Scan for the cell matching the given text and deliver its [x, y] coordinate at center. 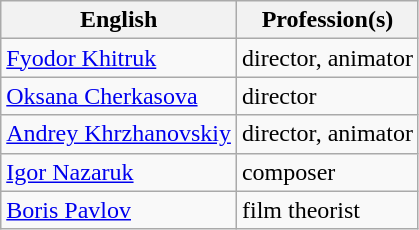
Andrey Khrzhanovskiy [119, 134]
Boris Pavlov [119, 210]
director [327, 96]
Profession(s) [327, 20]
film theorist [327, 210]
composer [327, 172]
English [119, 20]
Igor Nazaruk [119, 172]
Fyodor Khitruk [119, 58]
Oksana Cherkasova [119, 96]
